Search for the cell housing the specified text and yield its (X, Y) center coordinate. 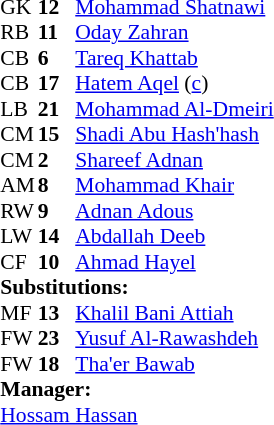
Hatem Aqel (c) (174, 83)
Shadi Abu Hash'hash (174, 135)
17 (57, 83)
LW (19, 237)
6 (57, 58)
Tareq Khattab (174, 58)
RW (19, 211)
Abdallah Deeb (174, 237)
RB (19, 33)
14 (57, 237)
Khalil Bani Attiah (174, 313)
Yusuf Al-Rawashdeh (174, 339)
8 (57, 185)
13 (57, 313)
Mohammad Al-Dmeiri (174, 109)
Shareef Adnan (174, 160)
18 (57, 364)
AM (19, 185)
CF (19, 262)
21 (57, 109)
Adnan Adous (174, 211)
Substitutions: (136, 287)
Manager: (136, 389)
LB (19, 109)
Oday Zahran (174, 33)
10 (57, 262)
9 (57, 211)
Ahmad Hayel (174, 262)
Tha'er Bawab (174, 364)
11 (57, 33)
2 (57, 160)
Mohammad Khair (174, 185)
23 (57, 339)
MF (19, 313)
15 (57, 135)
